Find where the given text appears and provide that cell's center as [x, y] coordinate. 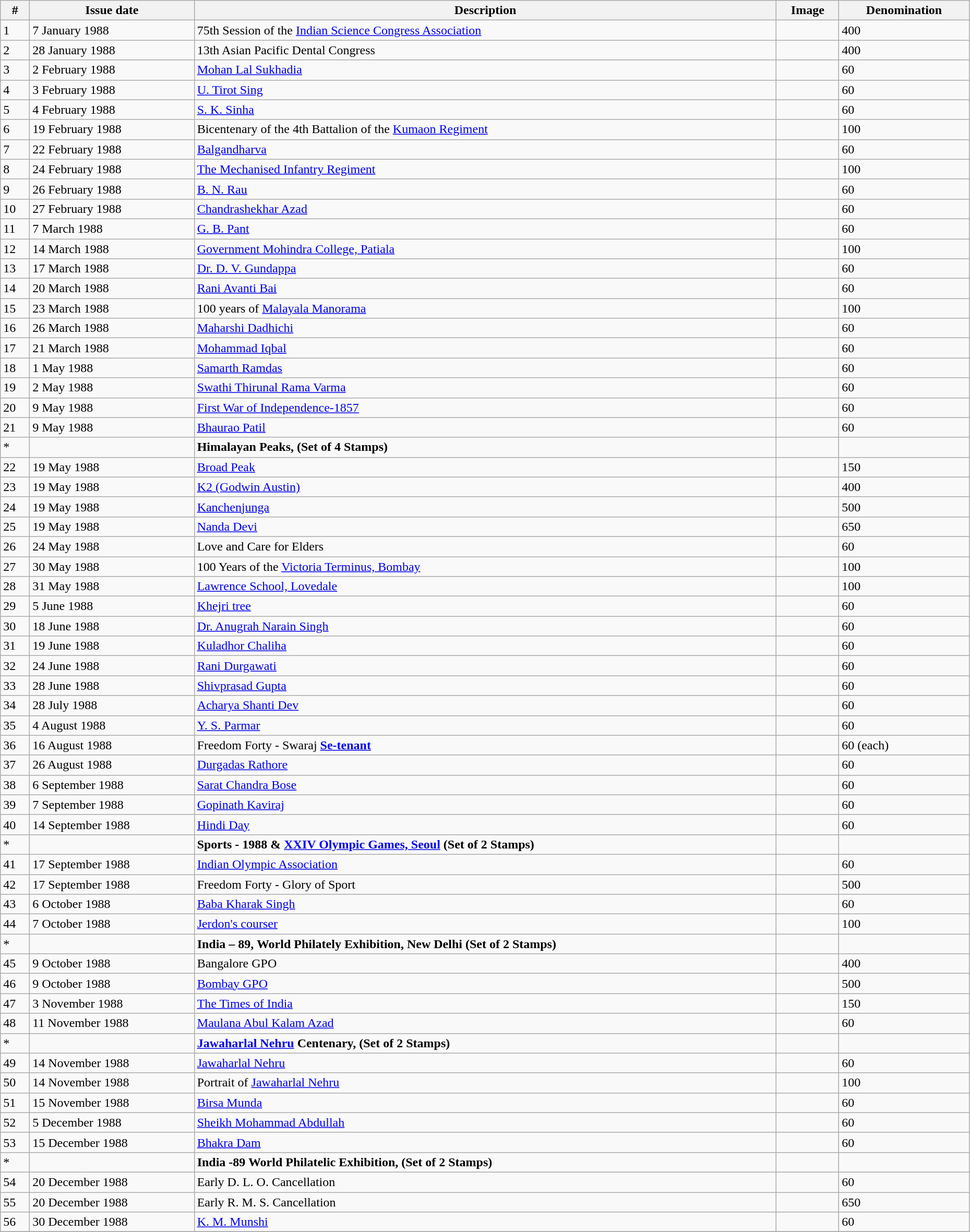
11 [15, 229]
22 [15, 467]
Early D. L. O. Cancellation [485, 1182]
Himalayan Peaks, (Set of 4 Stamps) [485, 447]
2 May 1988 [112, 388]
75th Session of the Indian Science Congress Association [485, 30]
15 November 1988 [112, 1103]
39 [15, 805]
40 [15, 824]
5 December 1988 [112, 1122]
21 [15, 427]
K. M. Munshi [485, 1222]
Maulana Abul Kalam Azad [485, 1023]
India -89 World Philatelic Exhibition, (Set of 2 Stamps) [485, 1162]
4 February 1988 [112, 110]
33 [15, 686]
12 [15, 249]
46 [15, 984]
4 [15, 90]
30 May 1988 [112, 566]
India – 89, World Philately Exhibition, New Delhi (Set of 2 Stamps) [485, 944]
7 [15, 149]
1 May 1988 [112, 368]
Rani Avanti Bai [485, 289]
Sports - 1988 & XXIV Olympic Games, Seoul (Set of 2 Stamps) [485, 844]
Early R. M. S. Cancellation [485, 1202]
5 [15, 110]
27 February 1988 [112, 209]
19 [15, 388]
Government Mohindra College, Patiala [485, 249]
Jerdon's courser [485, 924]
28 June 1988 [112, 686]
37 [15, 765]
50 [15, 1083]
41 [15, 864]
26 August 1988 [112, 765]
51 [15, 1103]
8 [15, 169]
47 [15, 1003]
31 May 1988 [112, 587]
5 June 1988 [112, 606]
24 February 1988 [112, 169]
100 Years of the Victoria Terminus, Bombay [485, 566]
17 [15, 348]
52 [15, 1122]
Khejri tree [485, 606]
Kanchenjunga [485, 507]
# [15, 10]
Sarat Chandra Bose [485, 785]
42 [15, 884]
B. N. Rau [485, 189]
100 years of Malayala Manorama [485, 308]
7 March 1988 [112, 229]
19 June 1988 [112, 646]
30 [15, 626]
Bhaurao Patil [485, 427]
Swathi Thirunal Rama Varma [485, 388]
54 [15, 1182]
23 [15, 487]
Rani Durgawati [485, 666]
15 December 1988 [112, 1142]
49 [15, 1063]
Issue date [112, 10]
7 September 1988 [112, 805]
24 May 1988 [112, 546]
16 [15, 328]
30 December 1988 [112, 1222]
29 [15, 606]
Dr. Anugrah Narain Singh [485, 626]
The Mechanised Infantry Regiment [485, 169]
Jawaharlal Nehru Centenary, (Set of 2 Stamps) [485, 1043]
Maharshi Dadhichi [485, 328]
Balgandharva [485, 149]
Gopinath Kaviraj [485, 805]
60 (each) [904, 745]
Bhakra Dam [485, 1142]
38 [15, 785]
36 [15, 745]
35 [15, 725]
Broad Peak [485, 467]
45 [15, 964]
U. Tirot Sing [485, 90]
21 March 1988 [112, 348]
Indian Olympic Association [485, 864]
3 February 1988 [112, 90]
Kuladhor Chaliha [485, 646]
14 March 1988 [112, 249]
Bicentenary of the 4th Battalion of the Kumaon Regiment [485, 129]
Y. S. Parmar [485, 725]
Chandrashekhar Azad [485, 209]
Denomination [904, 10]
27 [15, 566]
6 September 1988 [112, 785]
Mohan Lal Sukhadia [485, 70]
43 [15, 904]
3 [15, 70]
Durgadas Rathore [485, 765]
Portrait of Jawaharlal Nehru [485, 1083]
1 [15, 30]
14 September 1988 [112, 824]
23 March 1988 [112, 308]
20 March 1988 [112, 289]
2 [15, 50]
13 [15, 269]
Love and Care for Elders [485, 546]
17 March 1988 [112, 269]
7 October 1988 [112, 924]
Acharya Shanti Dev [485, 705]
Baba Kharak Singh [485, 904]
G. B. Pant [485, 229]
K2 (Godwin Austin) [485, 487]
2 February 1988 [112, 70]
3 November 1988 [112, 1003]
26 March 1988 [112, 328]
44 [15, 924]
24 [15, 507]
10 [15, 209]
Dr. D. V. Gundappa [485, 269]
6 [15, 129]
25 [15, 527]
Lawrence School, Lovedale [485, 587]
4 August 1988 [112, 725]
31 [15, 646]
The Times of India [485, 1003]
34 [15, 705]
7 January 1988 [112, 30]
56 [15, 1222]
15 [15, 308]
Shivprasad Gupta [485, 686]
First War of Independence-1857 [485, 408]
13th Asian Pacific Dental Congress [485, 50]
18 June 1988 [112, 626]
Freedom Forty - Glory of Sport [485, 884]
Mohammad Iqbal [485, 348]
Nanda Devi [485, 527]
Bangalore GPO [485, 964]
Hindi Day [485, 824]
Image [808, 10]
26 [15, 546]
48 [15, 1023]
28 January 1988 [112, 50]
Jawaharlal Nehru [485, 1063]
14 [15, 289]
Sheikh Mohammad Abdullah [485, 1122]
18 [15, 368]
Description [485, 10]
32 [15, 666]
28 [15, 587]
Birsa Munda [485, 1103]
24 June 1988 [112, 666]
11 November 1988 [112, 1023]
26 February 1988 [112, 189]
Freedom Forty - Swaraj Se-tenant [485, 745]
22 February 1988 [112, 149]
Bombay GPO [485, 984]
Samarth Ramdas [485, 368]
53 [15, 1142]
S. K. Sinha [485, 110]
6 October 1988 [112, 904]
19 February 1988 [112, 129]
28 July 1988 [112, 705]
9 [15, 189]
55 [15, 1202]
20 [15, 408]
16 August 1988 [112, 745]
